Locate the cell with the specified text and output its (x, y) center coordinate. 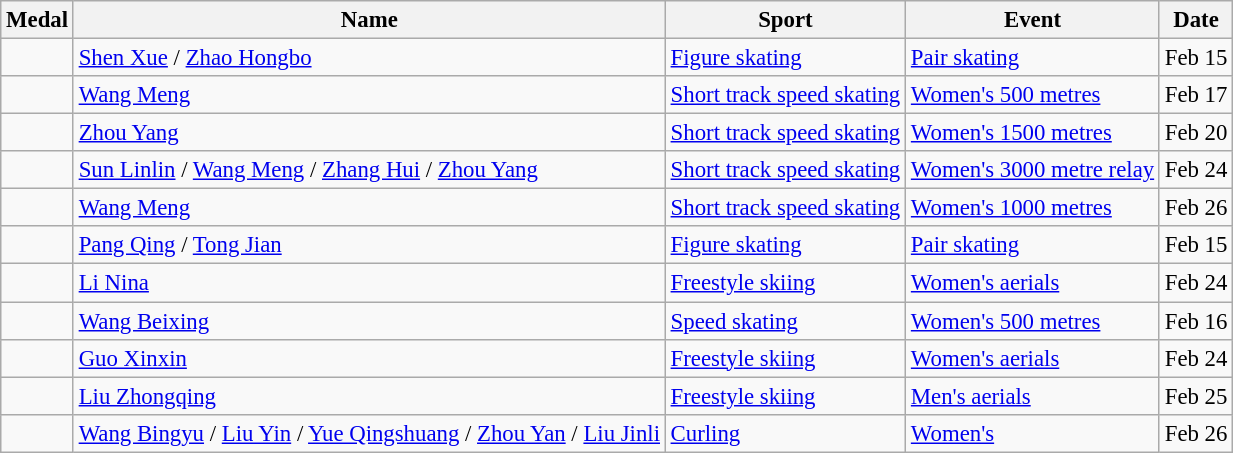
Curling (785, 433)
Guo Xinxin (369, 358)
Wang Beixing (369, 321)
Women's 3000 metre relay (1033, 170)
Speed skating (785, 321)
Men's aerials (1033, 396)
Feb 17 (1196, 95)
Feb 16 (1196, 321)
Women's (1033, 433)
Wang Bingyu / Liu Yin / Yue Qingshuang / Zhou Yan / Liu Jinli (369, 433)
Li Nina (369, 283)
Sport (785, 20)
Event (1033, 20)
Women's 1000 metres (1033, 208)
Zhou Yang (369, 133)
Women's 1500 metres (1033, 133)
Feb 20 (1196, 133)
Sun Linlin / Wang Meng / Zhang Hui / Zhou Yang (369, 170)
Name (369, 20)
Liu Zhongqing (369, 396)
Date (1196, 20)
Feb 25 (1196, 396)
Pang Qing / Tong Jian (369, 245)
Medal (38, 20)
Shen Xue / Zhao Hongbo (369, 58)
